Pinpoint the cell where the given text exists, returning its [x, y] midpoint coordinate. 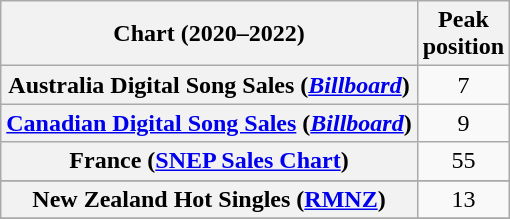
9 [463, 123]
Canadian Digital Song Sales (Billboard) [209, 123]
Chart (2020–2022) [209, 34]
13 [463, 199]
France (SNEP Sales Chart) [209, 161]
55 [463, 161]
New Zealand Hot Singles (RMNZ) [209, 199]
Australia Digital Song Sales (Billboard) [209, 85]
Peakposition [463, 34]
7 [463, 85]
